Return the [X, Y] coordinate for the center point of the cell that contains the specified text.  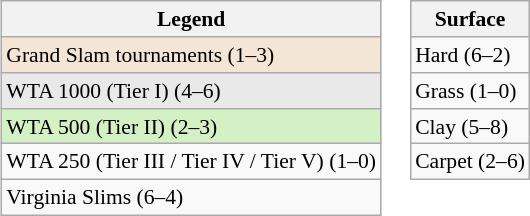
Grass (1–0) [470, 91]
Clay (5–8) [470, 126]
Hard (6–2) [470, 55]
Legend [191, 19]
Virginia Slims (6–4) [191, 197]
WTA 250 (Tier III / Tier IV / Tier V) (1–0) [191, 162]
WTA 500 (Tier II) (2–3) [191, 126]
Grand Slam tournaments (1–3) [191, 55]
Surface [470, 19]
WTA 1000 (Tier I) (4–6) [191, 91]
Carpet (2–6) [470, 162]
